From the cell containing the given text, extract its center point as (X, Y) coordinate. 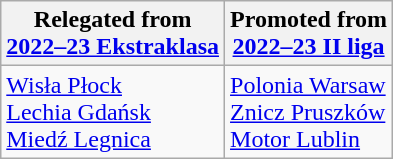
Polonia Warsaw Znicz Pruszków Motor Lublin (309, 112)
Relegated from2022–23 Ekstraklasa (113, 34)
Promoted from2022–23 II liga (309, 34)
Wisła Płock Lechia Gdańsk Miedź Legnica (113, 112)
